Pinpoint the cell where the given text exists, returning its (x, y) midpoint coordinate. 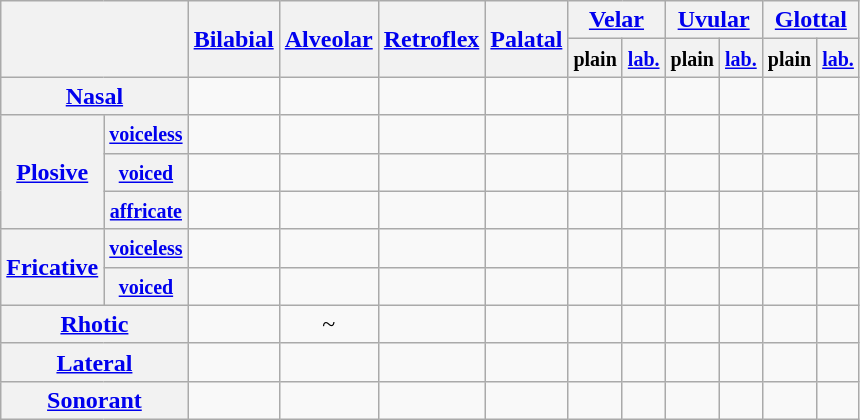
Nasal (94, 96)
~ (328, 324)
Uvular (714, 20)
Alveolar (328, 39)
Sonorant (94, 400)
Bilabial (234, 39)
Velar (616, 20)
Fricative (52, 267)
Plosive (52, 172)
Rhotic (94, 324)
Glottal (810, 20)
Lateral (94, 362)
Palatal (526, 39)
affricate (146, 210)
Retroflex (432, 39)
